Return [x, y] of the center of cell containing provided text 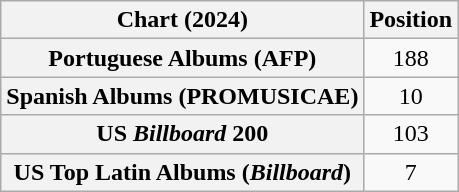
US Billboard 200 [182, 134]
103 [411, 134]
Portuguese Albums (AFP) [182, 58]
US Top Latin Albums (Billboard) [182, 172]
Position [411, 20]
Spanish Albums (PROMUSICAE) [182, 96]
188 [411, 58]
7 [411, 172]
Chart (2024) [182, 20]
10 [411, 96]
